Determine the (x, y) coordinate at the center of the cell enclosing the given text.  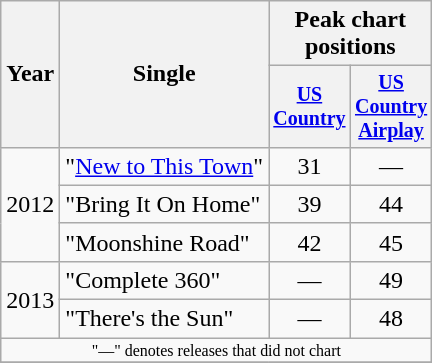
"Bring It On Home" (164, 204)
49 (391, 280)
"New to This Town" (164, 166)
Peak chartpositions (350, 34)
"Complete 360" (164, 280)
"There's the Sun" (164, 319)
2013 (30, 299)
US Country (310, 106)
39 (310, 204)
Year (30, 74)
"Moonshine Road" (164, 242)
48 (391, 319)
US Country Airplay (391, 106)
2012 (30, 204)
42 (310, 242)
"—" denotes releases that did not chart (216, 350)
Single (164, 74)
31 (310, 166)
44 (391, 204)
45 (391, 242)
